Search for the cell housing the specified text and yield its [X, Y] center coordinate. 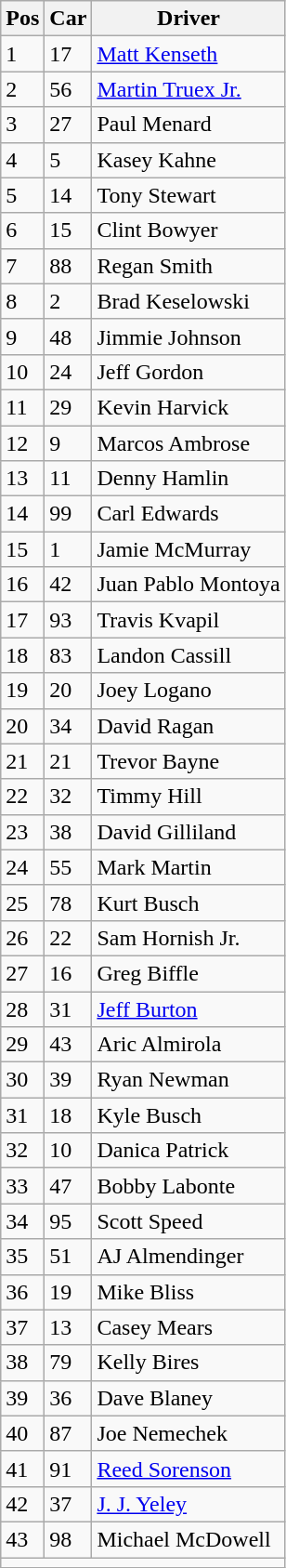
Trevor Bayne [188, 761]
56 [69, 89]
12 [22, 443]
28 [22, 1008]
91 [69, 1469]
95 [69, 1221]
Jamie McMurray [188, 549]
35 [22, 1257]
Joe Nemechek [188, 1433]
David Ragan [188, 726]
Mark Martin [188, 867]
Driver [188, 19]
Joey Logano [188, 691]
40 [22, 1433]
Carl Edwards [188, 514]
48 [69, 336]
Travis Kvapil [188, 620]
Jimmie Johnson [188, 336]
Juan Pablo Montoya [188, 585]
78 [69, 903]
87 [69, 1433]
33 [22, 1186]
Kevin Harvick [188, 407]
47 [69, 1186]
6 [22, 231]
30 [22, 1080]
Kyle Busch [188, 1115]
Aric Almirola [188, 1045]
26 [22, 938]
David Gilliland [188, 832]
83 [69, 655]
Kasey Kahne [188, 160]
3 [22, 125]
Bobby Labonte [188, 1186]
Casey Mears [188, 1327]
Pos [22, 19]
7 [22, 266]
98 [69, 1539]
55 [69, 867]
Sam Hornish Jr. [188, 938]
79 [69, 1363]
J. J. Yeley [188, 1504]
Ryan Newman [188, 1080]
8 [22, 301]
Regan Smith [188, 266]
Jeff Burton [188, 1008]
Greg Biffle [188, 973]
Kelly Bires [188, 1363]
Clint Bowyer [188, 231]
Matt Kenseth [188, 54]
Marcos Ambrose [188, 443]
Martin Truex Jr. [188, 89]
Timmy Hill [188, 797]
Denny Hamlin [188, 479]
Michael McDowell [188, 1539]
99 [69, 514]
4 [22, 160]
25 [22, 903]
AJ Almendinger [188, 1257]
Danica Patrick [188, 1151]
Paul Menard [188, 125]
88 [69, 266]
93 [69, 620]
51 [69, 1257]
Tony Stewart [188, 195]
Reed Sorenson [188, 1469]
Kurt Busch [188, 903]
Scott Speed [188, 1221]
Landon Cassill [188, 655]
Mike Bliss [188, 1292]
Dave Blaney [188, 1398]
Car [69, 19]
Jeff Gordon [188, 372]
41 [22, 1469]
Brad Keselowski [188, 301]
23 [22, 832]
